Pinpoint the cell where the given text exists, returning its [X, Y] midpoint coordinate. 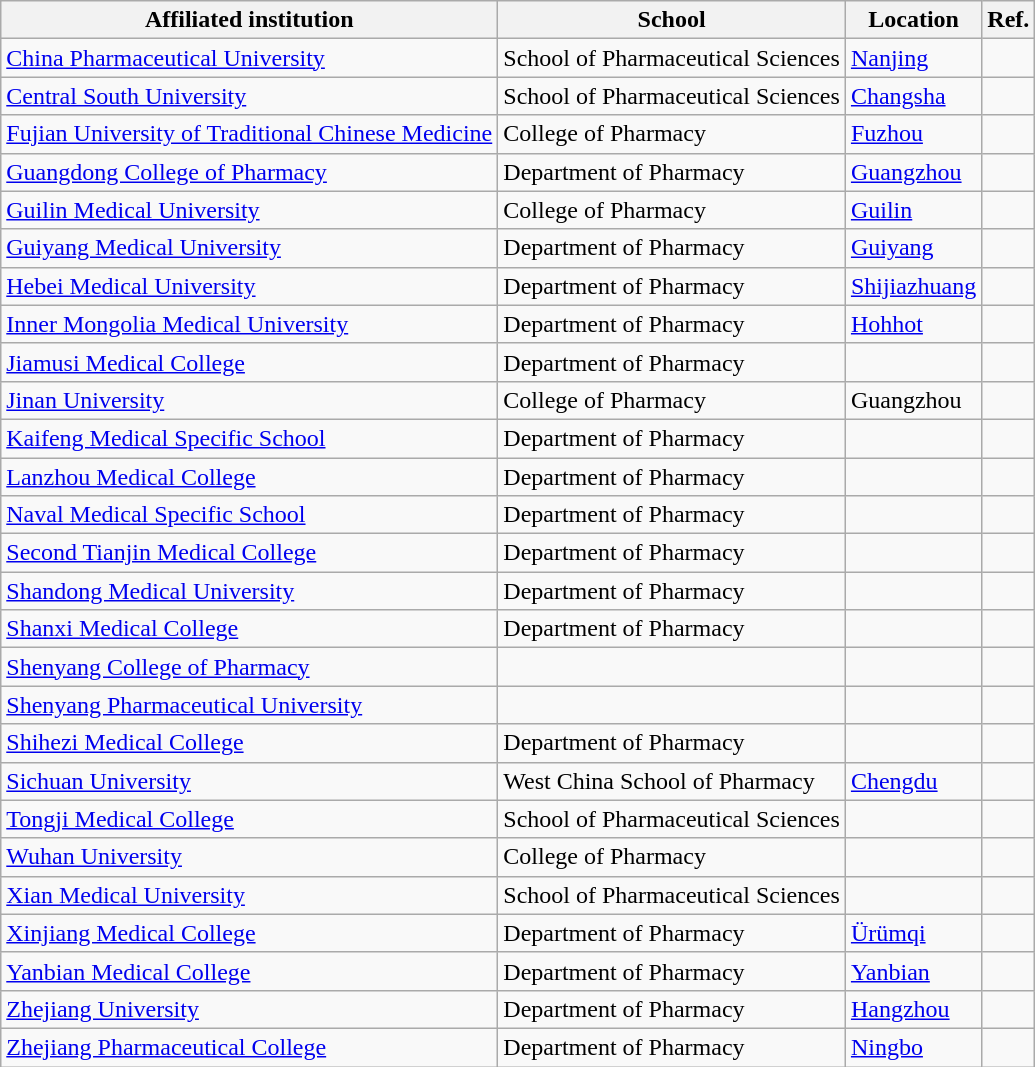
Ürümqi [913, 933]
Guiyang [913, 248]
Xinjiang Medical College [250, 933]
Sichuan University [250, 781]
Affiliated institution [250, 20]
Hebei Medical University [250, 286]
Jinan University [250, 400]
Guiyang Medical University [250, 248]
Lanzhou Medical College [250, 477]
School [672, 20]
Guangdong College of Pharmacy [250, 172]
Zhejiang Pharmaceutical College [250, 1047]
Kaifeng Medical Specific School [250, 438]
Inner Mongolia Medical University [250, 324]
Hangzhou [913, 1009]
Jiamusi Medical College [250, 362]
Chengdu [913, 781]
Location [913, 20]
Fuzhou [913, 134]
Wuhan University [250, 857]
Shijiazhuang [913, 286]
Second Tianjin Medical College [250, 553]
Central South University [250, 96]
Yanbian Medical College [250, 971]
Yanbian [913, 971]
Guilin Medical University [250, 210]
West China School of Pharmacy [672, 781]
Naval Medical Specific School [250, 515]
Nanjing [913, 58]
Xian Medical University [250, 895]
Guilin [913, 210]
Shanxi Medical College [250, 629]
Zhejiang University [250, 1009]
Shenyang Pharmaceutical University [250, 705]
Fujian University of Traditional Chinese Medicine [250, 134]
Ref. [1008, 20]
Shihezi Medical College [250, 743]
Hohhot [913, 324]
Changsha [913, 96]
China Pharmaceutical University [250, 58]
Shenyang College of Pharmacy [250, 667]
Tongji Medical College [250, 819]
Shandong Medical University [250, 591]
Ningbo [913, 1047]
